Determine the [X, Y] coordinate at the center of the cell enclosing the given text.  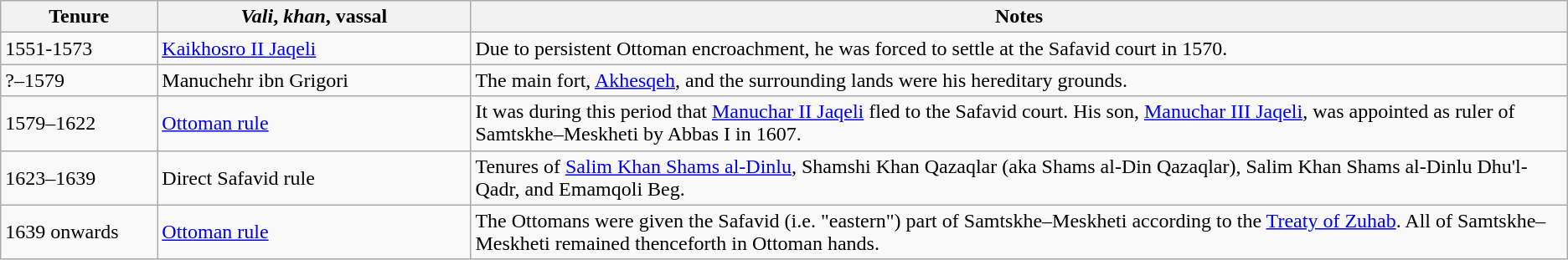
The main fort, Akhesqeh, and the surrounding lands were his hereditary grounds. [1019, 80]
Notes [1019, 17]
Direct Safavid rule [314, 177]
1551-1573 [79, 48]
1579–1622 [79, 124]
Tenure [79, 17]
1623–1639 [79, 177]
?–1579 [79, 80]
Tenures of Salim Khan Shams al-Dinlu, Shamshi Khan Qazaqlar (aka Shams al-Din Qazaqlar), Salim Khan Shams al-Dinlu Dhu'l-Qadr, and Emamqoli Beg. [1019, 177]
Due to persistent Ottoman encroachment, he was forced to settle at the Safavid court in 1570. [1019, 48]
Kaikhosro II Jaqeli [314, 48]
Manuchehr ibn Grigori [314, 80]
1639 onwards [79, 232]
Vali, khan, vassal [314, 17]
